Locate the cell with the specified text and output its (X, Y) center coordinate. 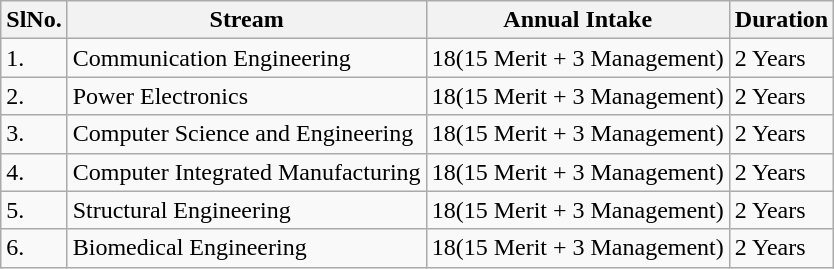
2. (34, 96)
Computer Science and Engineering (246, 134)
Computer Integrated Manufacturing (246, 172)
Communication Engineering (246, 58)
Biomedical Engineering (246, 248)
Duration (781, 20)
Power Electronics (246, 96)
5. (34, 210)
SlNo. (34, 20)
3. (34, 134)
Structural Engineering (246, 210)
6. (34, 248)
Annual Intake (578, 20)
Stream (246, 20)
4. (34, 172)
1. (34, 58)
